Return (X, Y) of the center of cell containing provided text 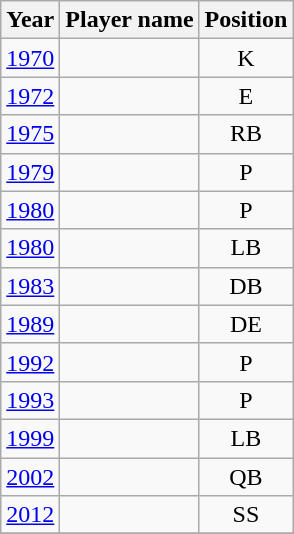
2002 (30, 477)
1979 (30, 172)
2012 (30, 515)
1983 (30, 286)
1972 (30, 96)
1975 (30, 134)
QB (246, 477)
1999 (30, 438)
Player name (130, 20)
1970 (30, 58)
1992 (30, 362)
K (246, 58)
Position (246, 20)
1989 (30, 324)
RB (246, 134)
1993 (30, 400)
E (246, 96)
DB (246, 286)
DE (246, 324)
Year (30, 20)
SS (246, 515)
